Pinpoint the cell where the given text exists, returning its [x, y] midpoint coordinate. 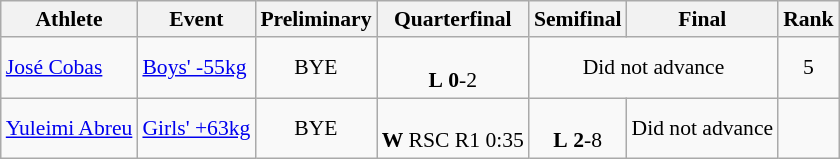
Rank [808, 19]
Final [703, 19]
Semifinal [578, 19]
Athlete [70, 19]
W RSC R1 0:35 [453, 128]
5 [808, 68]
Girls' +63kg [196, 128]
Yuleimi Abreu [70, 128]
Boys' -55kg [196, 68]
L 2-8 [578, 128]
Event [196, 19]
L 0-2 [453, 68]
Preliminary [316, 19]
Quarterfinal [453, 19]
José Cobas [70, 68]
